Pinpoint the cell where the given text exists, returning its (x, y) midpoint coordinate. 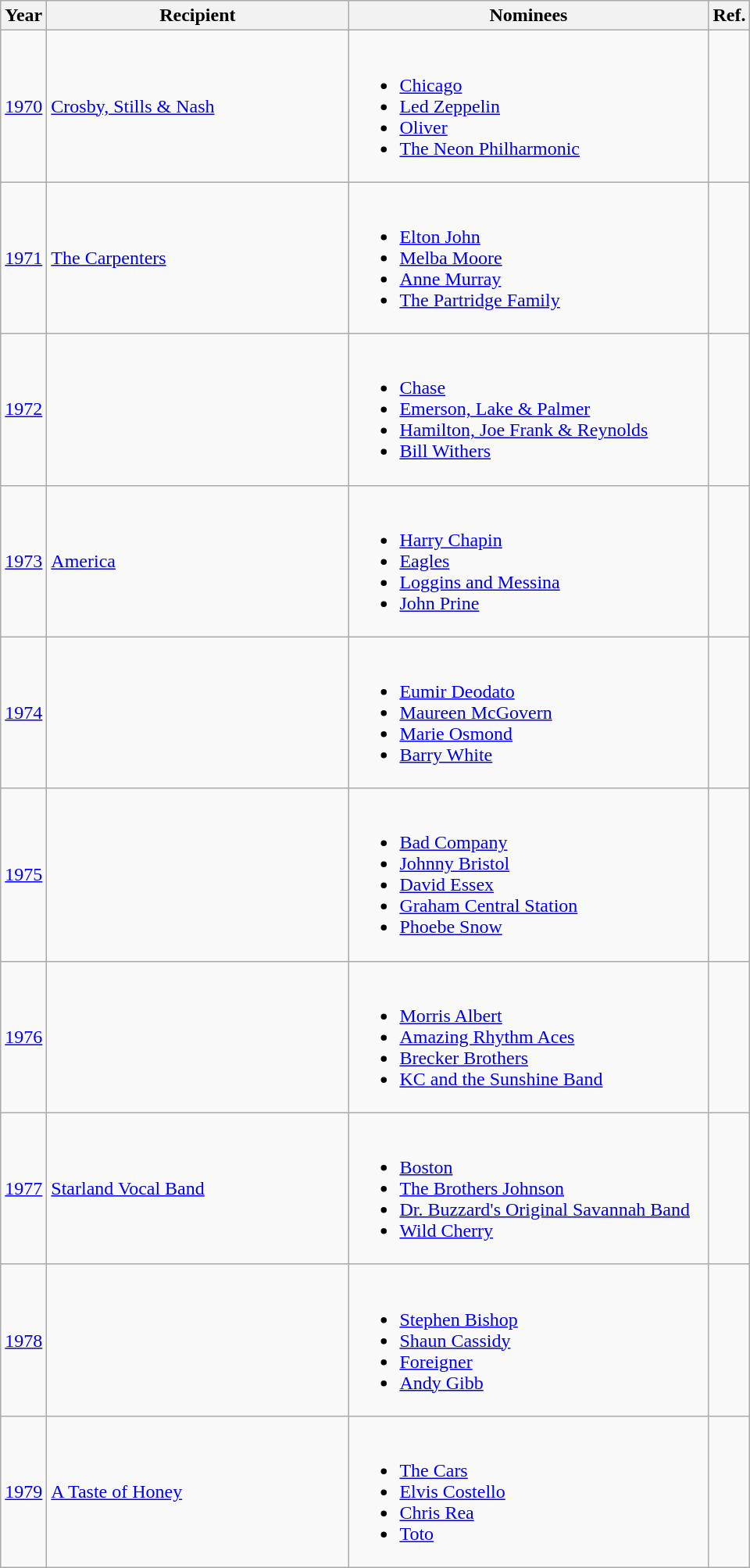
Crosby, Stills & Nash (198, 106)
Stephen BishopShaun CassidyForeignerAndy Gibb (528, 1340)
BostonThe Brothers JohnsonDr. Buzzard's Original Savannah BandWild Cherry (528, 1188)
1973 (23, 561)
The Carpenters (198, 258)
A Taste of Honey (198, 1491)
1979 (23, 1491)
Recipient (198, 16)
1971 (23, 258)
Year (23, 16)
America (198, 561)
Nominees (528, 16)
1978 (23, 1340)
1975 (23, 875)
ChicagoLed ZeppelinOliverThe Neon Philharmonic (528, 106)
Morris AlbertAmazing Rhythm AcesBrecker BrothersKC and the Sunshine Band (528, 1037)
Elton JohnMelba MooreAnne MurrayThe Partridge Family (528, 258)
ChaseEmerson, Lake & PalmerHamilton, Joe Frank & ReynoldsBill Withers (528, 409)
1970 (23, 106)
Starland Vocal Band (198, 1188)
1974 (23, 713)
Eumir DeodatoMaureen McGovernMarie OsmondBarry White (528, 713)
The CarsElvis CostelloChris ReaToto (528, 1491)
1977 (23, 1188)
1972 (23, 409)
Bad CompanyJohnny BristolDavid EssexGraham Central StationPhoebe Snow (528, 875)
1976 (23, 1037)
Ref. (730, 16)
Harry ChapinEaglesLoggins and MessinaJohn Prine (528, 561)
